Return (x, y) of the center of cell containing provided text 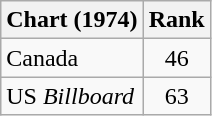
US Billboard (72, 96)
Canada (72, 58)
46 (176, 58)
Chart (1974) (72, 20)
63 (176, 96)
Rank (176, 20)
